Output the [x, y] coordinate of the center of the cell containing the given text.  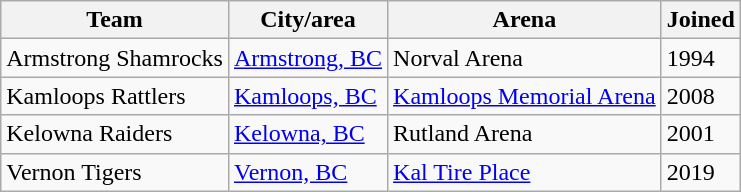
2019 [700, 172]
Norval Arena [525, 58]
Kamloops, BC [308, 96]
Armstrong, BC [308, 58]
City/area [308, 20]
Kelowna, BC [308, 134]
Rutland Arena [525, 134]
1994 [700, 58]
Kamloops Memorial Arena [525, 96]
Kamloops Rattlers [115, 96]
Joined [700, 20]
Team [115, 20]
Vernon, BC [308, 172]
Kelowna Raiders [115, 134]
Kal Tire Place [525, 172]
Arena [525, 20]
2001 [700, 134]
Vernon Tigers [115, 172]
2008 [700, 96]
Armstrong Shamrocks [115, 58]
